Locate the cell with the specified text and output its [x, y] center coordinate. 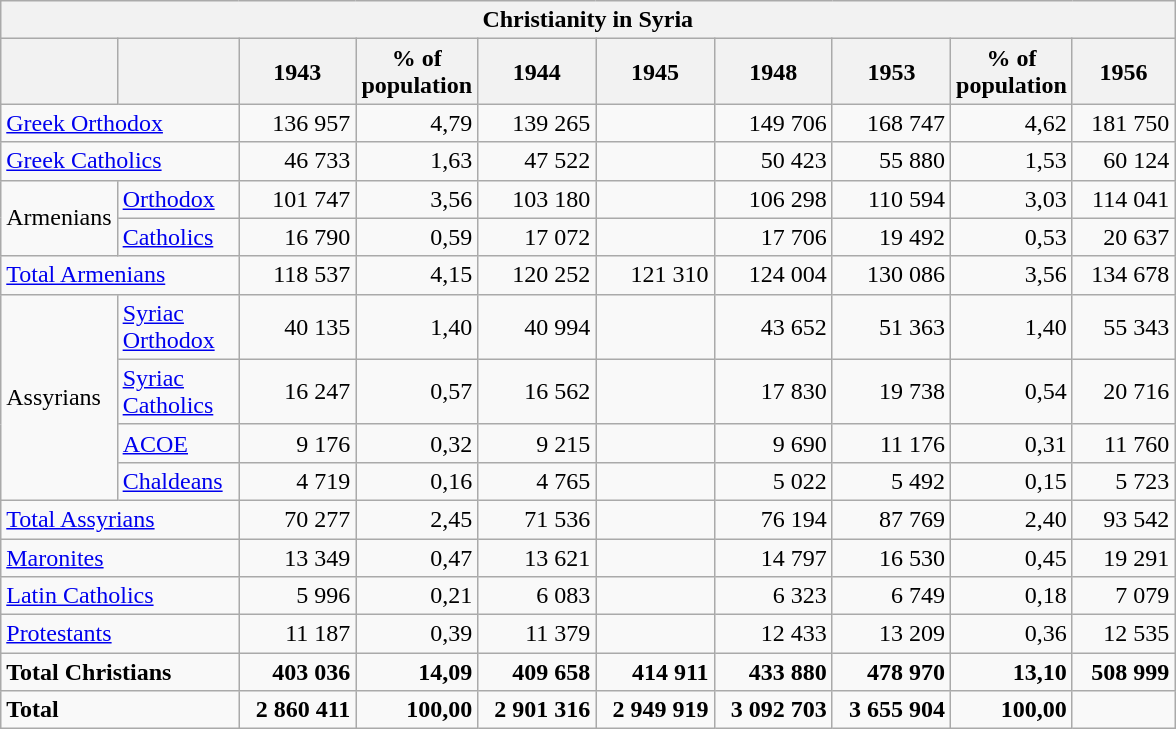
5 492 [891, 481]
Assyrians [59, 397]
3 655 904 [891, 710]
14,09 [417, 672]
508 999 [1123, 672]
0,31 [1012, 443]
17 072 [537, 237]
9 690 [773, 443]
50 423 [773, 161]
1956 [1123, 72]
12 535 [1123, 634]
130 086 [891, 275]
0,45 [1012, 557]
168 747 [891, 123]
Total Armenians [120, 275]
1945 [655, 72]
13 209 [891, 634]
46 733 [298, 161]
Catholics [178, 237]
2 860 411 [298, 710]
87 769 [891, 519]
40 994 [537, 326]
1,63 [417, 161]
4,62 [1012, 123]
0,54 [1012, 392]
478 970 [891, 672]
Latin Catholics [120, 596]
124 004 [773, 275]
9 176 [298, 443]
Syriac Orthodox [178, 326]
17 830 [773, 392]
4,15 [417, 275]
71 536 [537, 519]
Armenians [59, 218]
20 637 [1123, 237]
2 901 316 [537, 710]
19 492 [891, 237]
13 349 [298, 557]
433 880 [773, 672]
16 530 [891, 557]
17 706 [773, 237]
120 252 [537, 275]
43 652 [773, 326]
47 522 [537, 161]
11 187 [298, 634]
16 247 [298, 392]
181 750 [1123, 123]
414 911 [655, 672]
0,36 [1012, 634]
9 215 [537, 443]
13 621 [537, 557]
60 124 [1123, 161]
136 957 [298, 123]
103 180 [537, 199]
139 265 [537, 123]
2,40 [1012, 519]
114 041 [1123, 199]
5 996 [298, 596]
121 310 [655, 275]
51 363 [891, 326]
3,03 [1012, 199]
403 036 [298, 672]
149 706 [773, 123]
2 949 919 [655, 710]
40 135 [298, 326]
Orthodox [178, 199]
14 797 [773, 557]
1,53 [1012, 161]
20 716 [1123, 392]
118 537 [298, 275]
101 747 [298, 199]
7 079 [1123, 596]
4 719 [298, 481]
110 594 [891, 199]
1943 [298, 72]
Total Christians [120, 672]
Maronites [120, 557]
Total Assyrians [120, 519]
0,21 [417, 596]
5 723 [1123, 481]
12 433 [773, 634]
0,47 [417, 557]
1944 [537, 72]
76 194 [773, 519]
55 880 [891, 161]
5 022 [773, 481]
134 678 [1123, 275]
106 298 [773, 199]
Greek Orthodox [120, 123]
Greek Catholics [120, 161]
11 379 [537, 634]
0,18 [1012, 596]
11 176 [891, 443]
0,59 [417, 237]
4,79 [417, 123]
Protestants [120, 634]
ACOE [178, 443]
70 277 [298, 519]
55 343 [1123, 326]
6 083 [537, 596]
Syriac Catholics [178, 392]
16 790 [298, 237]
6 749 [891, 596]
3 092 703 [773, 710]
0,39 [417, 634]
0,16 [417, 481]
93 542 [1123, 519]
11 760 [1123, 443]
2,45 [417, 519]
4 765 [537, 481]
6 323 [773, 596]
Total [120, 710]
0,57 [417, 392]
Chaldeans [178, 481]
0,53 [1012, 237]
0,32 [417, 443]
19 738 [891, 392]
0,15 [1012, 481]
Christianity in Syria [588, 20]
16 562 [537, 392]
13,10 [1012, 672]
1953 [891, 72]
1948 [773, 72]
19 291 [1123, 557]
409 658 [537, 672]
